For the text-containing cell, return its midpoint in [x, y] coordinate format. 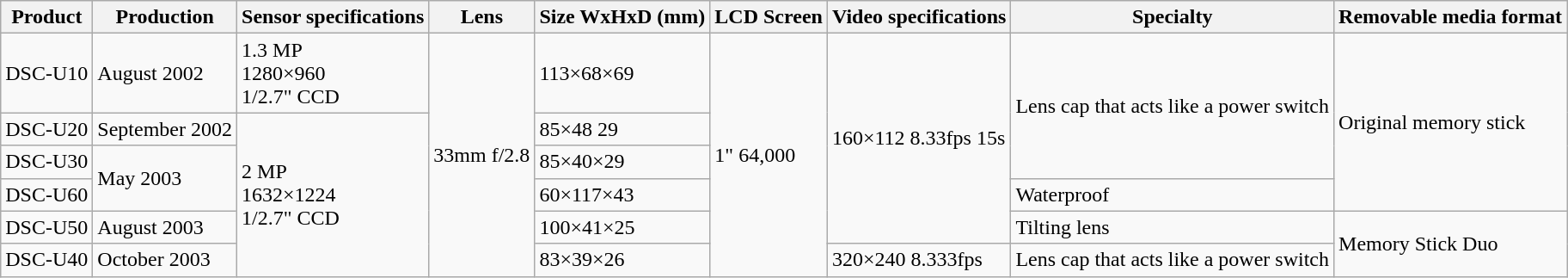
83×39×26 [622, 260]
Video specifications [918, 17]
1.3 MP1280×9601/2.7" CCD [334, 73]
May 2003 [165, 178]
Waterproof [1173, 195]
2 MP1632×12241/2.7" CCD [334, 195]
60×117×43 [622, 195]
Size WxHxD (mm) [622, 17]
Removable media format [1451, 17]
85×40×29 [622, 162]
August 2002 [165, 73]
Specialty [1173, 17]
Production [165, 17]
113×68×69 [622, 73]
Lens [481, 17]
Original memory stick [1451, 122]
August 2003 [165, 227]
320×240 8.333fps [918, 260]
85×48 29 [622, 129]
DSC-U10 [46, 73]
September 2002 [165, 129]
160×112 8.33fps 15s [918, 139]
33mm f/2.8 [481, 155]
Tilting lens [1173, 227]
LCD Screen [769, 17]
Sensor specifications [334, 17]
100×41×25 [622, 227]
Product [46, 17]
DSC-U40 [46, 260]
DSC-U20 [46, 129]
Memory Stick Duo [1451, 244]
DSC-U30 [46, 162]
DSC-U50 [46, 227]
DSC-U60 [46, 195]
1" 64,000 [769, 155]
October 2003 [165, 260]
